Find where the given text appears and provide that cell's center as [X, Y] coordinate. 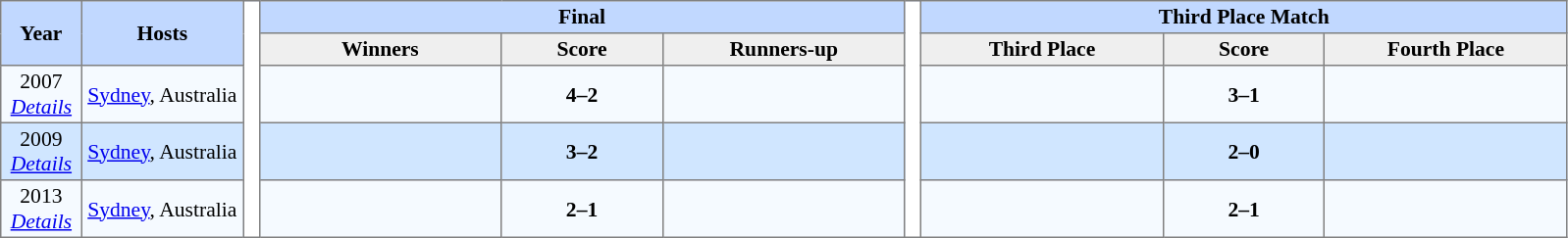
Third Place [1042, 49]
4–2 [583, 94]
2–0 [1244, 151]
2007 Details [41, 94]
3–1 [1244, 94]
Fourth Place [1446, 49]
Third Place Match [1244, 18]
Final [582, 18]
Winners [381, 49]
2009 Details [41, 151]
2013 Details [41, 209]
Year [41, 33]
Runners-up [783, 49]
3–2 [583, 151]
Hosts [163, 33]
